Locate the cell with the specified text and output its [X, Y] center coordinate. 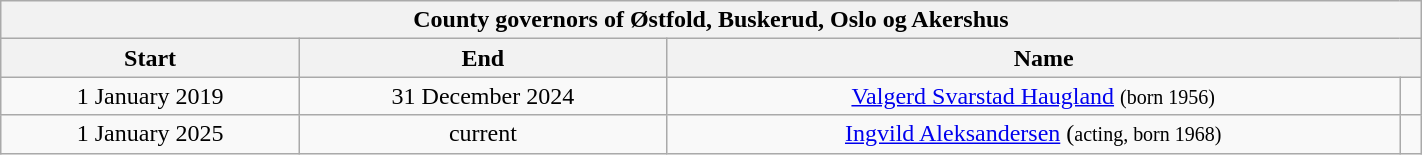
current [482, 134]
31 December 2024 [482, 96]
Name [1044, 58]
End [482, 58]
Start [150, 58]
1 January 2025 [150, 134]
County governors of Østfold, Buskerud, Oslo og Akershus [711, 20]
Ingvild Aleksandersen (acting, born 1968) [1033, 134]
Valgerd Svarstad Haugland (born 1956) [1033, 96]
1 January 2019 [150, 96]
